Find where the given text appears and provide that cell's center as [x, y] coordinate. 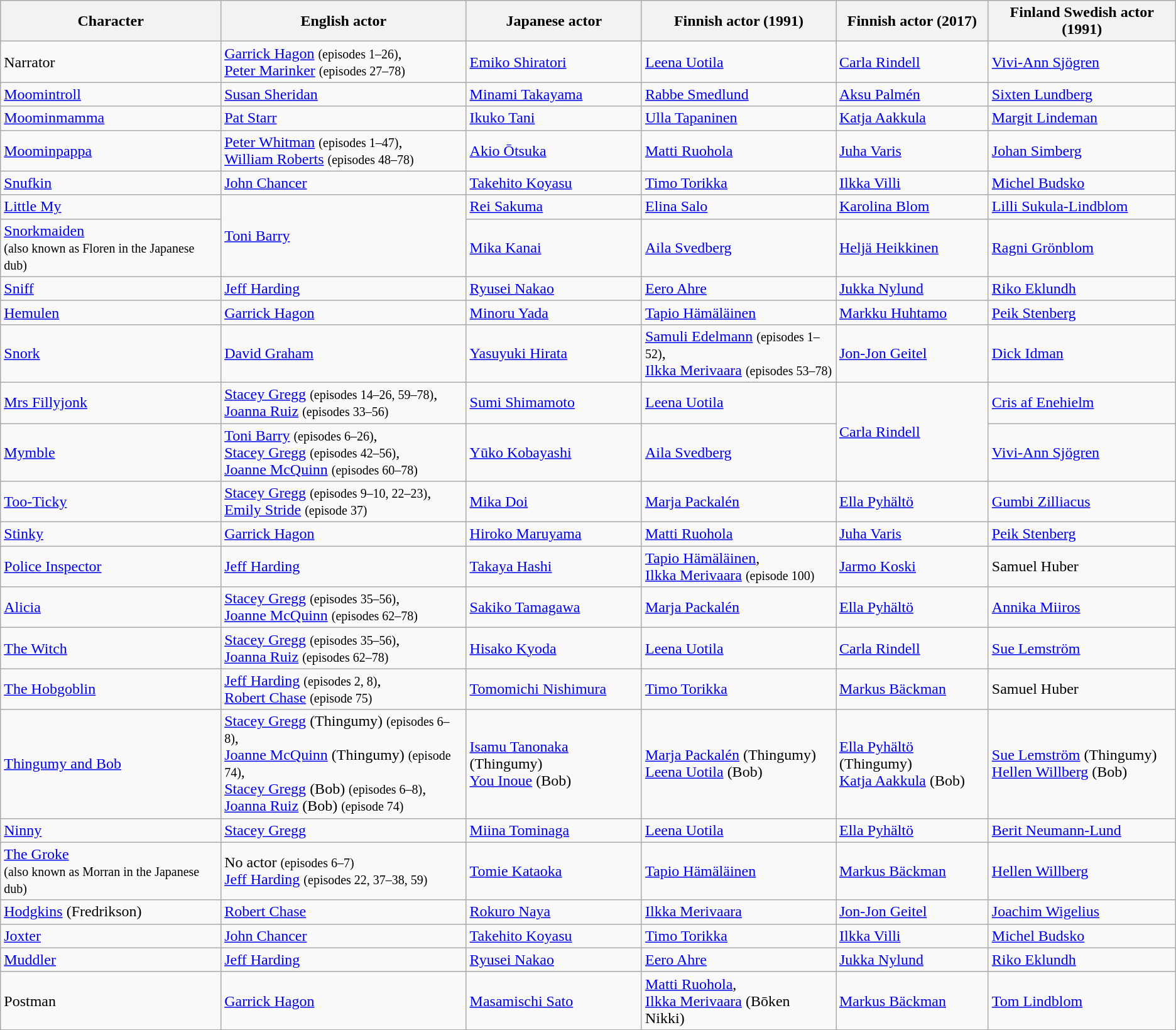
Minoru Yada [554, 312]
Japanese actor [554, 21]
Hiroko Maruyama [554, 534]
Toni Barry [344, 236]
Lilli Sukula-Lindblom [1082, 207]
Matti Ruohola, Ilkka Merivaara (Bōken Nikki) [739, 1000]
Ilkka Merivaara [739, 912]
Isamu Tanonaka (Thingumy)You Inoue (Bob) [554, 764]
Narrator [111, 62]
Tapio Hämäläinen,Ilkka Merivaara (episode 100) [739, 567]
Sumi Shimamoto [554, 402]
Cris af Enehielm [1082, 402]
Mrs Fillyjonk [111, 402]
Garrick Hagon (episodes 1–26), Peter Marinker (episodes 27–78) [344, 62]
The Witch [111, 649]
Tomie Kataoka [554, 871]
Stacey Gregg (episodes 14–26, 59–78), Joanna Ruiz (episodes 33–56) [344, 402]
Ulla Tapaninen [739, 118]
Tom Lindblom [1082, 1000]
Gumbi Zilliacus [1082, 501]
Marja Packalén (Thingumy)Leena Uotila (Bob) [739, 764]
Katja Aakkula [912, 118]
Finland Swedish actor (1991) [1082, 21]
Jeff Harding (episodes 2, 8), Robert Chase (episode 75) [344, 689]
Jarmo Koski [912, 567]
Hisako Kyoda [554, 649]
Heljä Heikkinen [912, 248]
Stacey Gregg [344, 830]
Joachim Wigelius [1082, 912]
Sakiko Tamagawa [554, 607]
Berit Neumann-Lund [1082, 830]
Snork [111, 353]
Joxter [111, 936]
Takaya Hashi [554, 567]
Stacey Gregg (Thingumy) (episodes 6–8), Joanne McQuinn (Thingumy) (episode 74), Stacey Gregg (Bob) (episodes 6–8), Joanna Ruiz (Bob) (episode 74) [344, 764]
Snorkmaiden(also known as Floren in the Japanese dub) [111, 248]
Too-Ticky [111, 501]
Tomomichi Nishimura [554, 689]
Alicia [111, 607]
Thingumy and Bob [111, 764]
Akio Ōtsuka [554, 151]
No actor (episodes 6–7)Jeff Harding (episodes 22, 37–38, 59) [344, 871]
Sue Lemström [1082, 649]
Stacey Gregg (episodes 9–10, 22–23), Emily Stride (episode 37) [344, 501]
Mika Doi [554, 501]
Moominpappa [111, 151]
Ella Pyhältö (Thingumy)Katja Aakkula (Bob) [912, 764]
Rabbe Smedlund [739, 94]
Sue Lemström (Thingumy)Hellen Willberg (Bob) [1082, 764]
Mymble [111, 452]
Hemulen [111, 312]
Stinky [111, 534]
Character [111, 21]
Susan Sheridan [344, 94]
English actor [344, 21]
Aksu Palmén [912, 94]
Markku Huhtamo [912, 312]
Toni Barry (episodes 6–26), Stacey Gregg (episodes 42–56), Joanne McQuinn (episodes 60–78) [344, 452]
Police Inspector [111, 567]
Finnish actor (2017) [912, 21]
Yūko Kobayashi [554, 452]
David Graham [344, 353]
Rei Sakuma [554, 207]
Elina Salo [739, 207]
Hellen Willberg [1082, 871]
Snufkin [111, 183]
Ikuko Tani [554, 118]
Margit Lindeman [1082, 118]
Sniff [111, 288]
Pat Starr [344, 118]
Hodgkins (Fredrikson) [111, 912]
Moominmamma [111, 118]
Minami Takayama [554, 94]
Peter Whitman (episodes 1–47), William Roberts (episodes 48–78) [344, 151]
Sixten Lundberg [1082, 94]
Stacey Gregg (episodes 35–56), Joanne McQuinn (episodes 62–78) [344, 607]
Emiko Shiratori [554, 62]
Miina Tominaga [554, 830]
Ragni Grönblom [1082, 248]
Dick Idman [1082, 353]
Postman [111, 1000]
Stacey Gregg (episodes 35–56), Joanna Ruiz (episodes 62–78) [344, 649]
The Hobgoblin [111, 689]
Ninny [111, 830]
Johan Simberg [1082, 151]
Karolina Blom [912, 207]
Annika Miiros [1082, 607]
Moomintroll [111, 94]
The Groke(also known as Morran in the Japanese dub) [111, 871]
Finnish actor (1991) [739, 21]
Muddler [111, 960]
Robert Chase [344, 912]
Yasuyuki Hirata [554, 353]
Masamischi Sato [554, 1000]
Mika Kanai [554, 248]
Little My [111, 207]
Samuli Edelmann (episodes 1–52), Ilkka Merivaara (episodes 53–78) [739, 353]
Rokuro Naya [554, 912]
